Identify which cell holds the provided text, then report its [x, y] central coordinate. 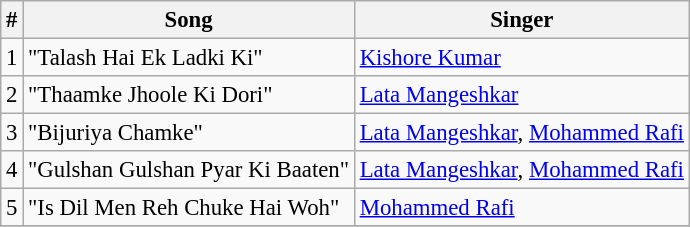
"Gulshan Gulshan Pyar Ki Baaten" [189, 170]
"Talash Hai Ek Ladki Ki" [189, 58]
"Thaamke Jhoole Ki Dori" [189, 95]
5 [12, 208]
1 [12, 58]
"Bijuriya Chamke" [189, 133]
Lata Mangeshkar [522, 95]
2 [12, 95]
3 [12, 133]
Mohammed Rafi [522, 208]
Kishore Kumar [522, 58]
# [12, 20]
Singer [522, 20]
4 [12, 170]
"Is Dil Men Reh Chuke Hai Woh" [189, 208]
Song [189, 20]
